Locate the cell with the specified text and output its [x, y] center coordinate. 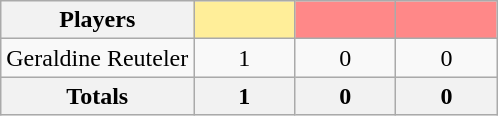
Totals [98, 96]
Geraldine Reuteler [98, 58]
Players [98, 20]
